Provide the [X, Y] coordinate of the cell's center where the given text is located.  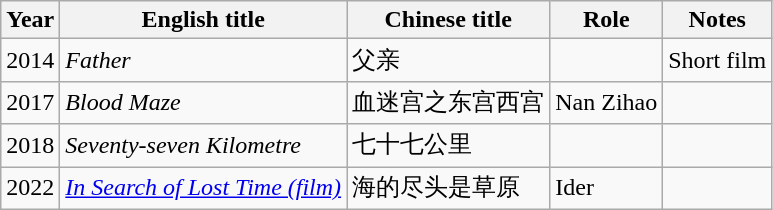
Blood Maze [204, 102]
Ider [606, 188]
2018 [30, 146]
Notes [718, 20]
2017 [30, 102]
父亲 [448, 60]
Role [606, 20]
七十七公里 [448, 146]
Nan Zihao [606, 102]
2022 [30, 188]
English title [204, 20]
血迷宫之东宫西宫 [448, 102]
海的尽头是草原 [448, 188]
Short film [718, 60]
2014 [30, 60]
Seventy-seven Kilometre [204, 146]
In Search of Lost Time (film) [204, 188]
Father [204, 60]
Chinese title [448, 20]
Year [30, 20]
